Determine the [x, y] coordinate at the center of the cell enclosing the given text.  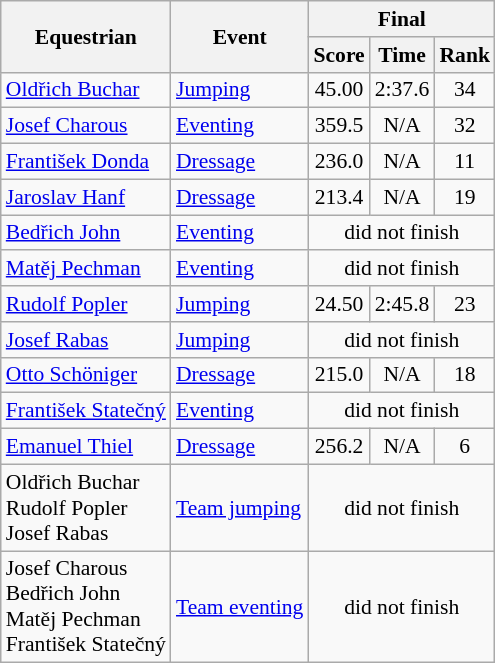
Josef Charous Bedřich John Matěj Pechman František Statečný [86, 607]
Event [240, 36]
18 [464, 375]
215.0 [338, 375]
2:37.6 [402, 90]
Josef Charous [86, 126]
Jaroslav Hanf [86, 197]
František Statečný [86, 411]
Rank [464, 55]
34 [464, 90]
Oldřich Buchar [86, 90]
Team eventing [240, 607]
256.2 [338, 447]
Emanuel Thiel [86, 447]
2:45.8 [402, 304]
19 [464, 197]
Equestrian [86, 36]
Josef Rabas [86, 340]
Rudolf Popler [86, 304]
359.5 [338, 126]
Final [402, 19]
František Donda [86, 162]
6 [464, 447]
Bedřich John [86, 233]
236.0 [338, 162]
Otto Schöniger [86, 375]
Time [402, 55]
32 [464, 126]
24.50 [338, 304]
Oldřich Buchar Rudolf Popler Josef Rabas [86, 508]
Matěj Pechman [86, 269]
23 [464, 304]
11 [464, 162]
Score [338, 55]
Team jumping [240, 508]
213.4 [338, 197]
45.00 [338, 90]
